From the cell containing the given text, extract its center point as [X, Y] coordinate. 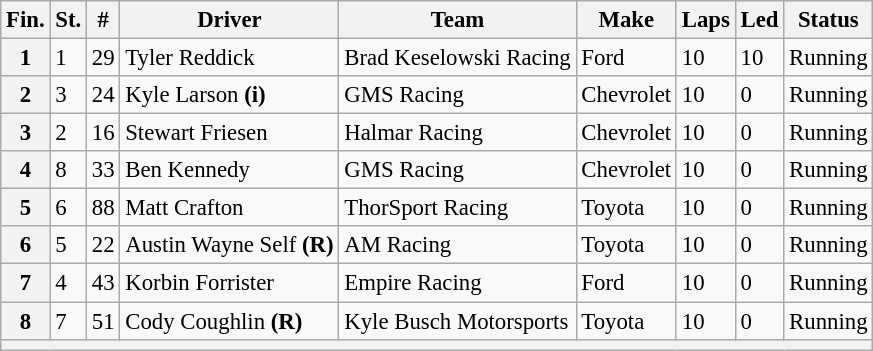
33 [104, 170]
St. [68, 20]
Tyler Reddick [230, 58]
24 [104, 95]
22 [104, 245]
Laps [706, 20]
Empire Racing [458, 283]
Cody Coughlin (R) [230, 321]
Status [828, 20]
43 [104, 283]
16 [104, 133]
# [104, 20]
Team [458, 20]
Brad Keselowski Racing [458, 58]
Kyle Busch Motorsports [458, 321]
Korbin Forrister [230, 283]
29 [104, 58]
Halmar Racing [458, 133]
Make [626, 20]
51 [104, 321]
Kyle Larson (i) [230, 95]
Driver [230, 20]
Fin. [26, 20]
Matt Crafton [230, 208]
88 [104, 208]
Ben Kennedy [230, 170]
Stewart Friesen [230, 133]
AM Racing [458, 245]
ThorSport Racing [458, 208]
Austin Wayne Self (R) [230, 245]
Led [760, 20]
